Provide the [X, Y] coordinate of the cell's center where the given text is located.  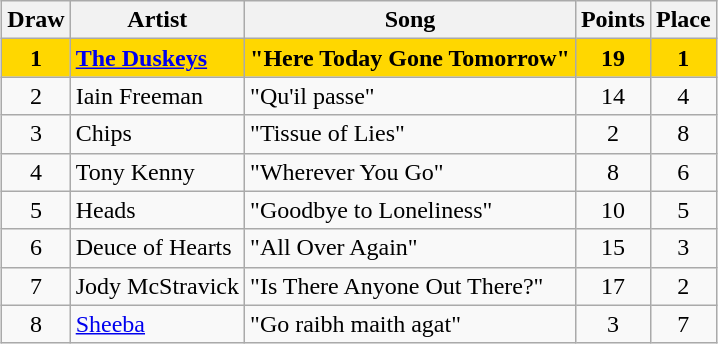
19 [612, 58]
"Goodbye to Loneliness" [410, 210]
"Qu'il passe" [410, 96]
Tony Kenny [157, 172]
10 [612, 210]
Place [683, 20]
"Is There Anyone Out There?" [410, 286]
Points [612, 20]
"Go raibh maith agat" [410, 324]
"Wherever You Go" [410, 172]
"Tissue of Lies" [410, 134]
"Here Today Gone Tomorrow" [410, 58]
Chips [157, 134]
Iain Freeman [157, 96]
15 [612, 248]
14 [612, 96]
Heads [157, 210]
Draw [36, 20]
Song [410, 20]
The Duskeys [157, 58]
Deuce of Hearts [157, 248]
Sheeba [157, 324]
Artist [157, 20]
17 [612, 286]
"All Over Again" [410, 248]
Jody McStravick [157, 286]
